Return (x, y) of the center of cell containing provided text 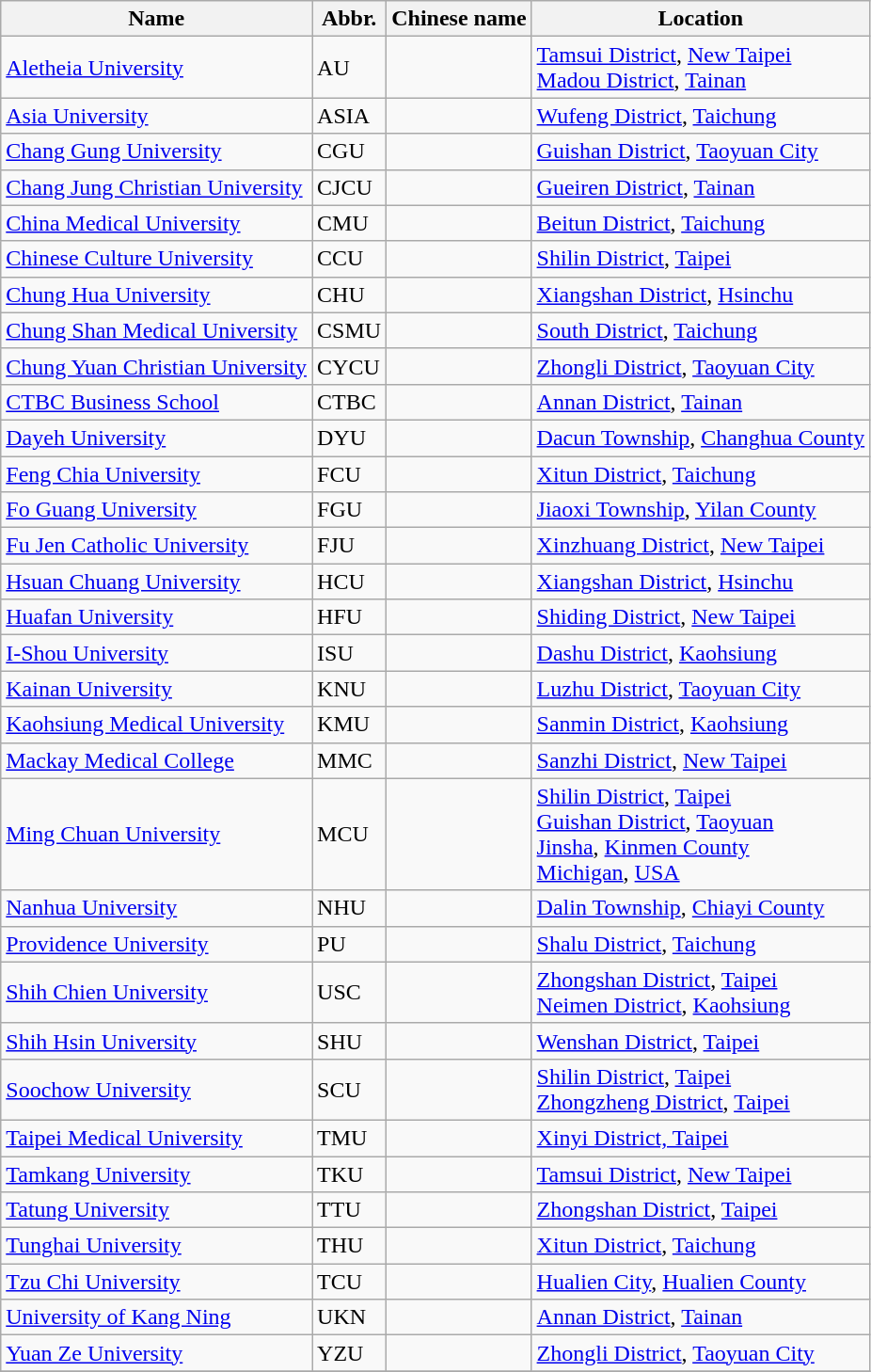
Kainan University (156, 689)
Dashu District, Kaohsiung (701, 653)
Beitun District, Taichung (701, 223)
Name (156, 19)
Kaohsiung Medical University (156, 725)
CMU (350, 223)
Wufeng District, Taichung (701, 116)
AU (350, 68)
Aletheia University (156, 68)
Chinese Culture University (156, 259)
I-Shou University (156, 653)
Tzu Chi University (156, 1282)
Huafan University (156, 617)
MMC (350, 760)
Shilin District, TaipeiGuishan District, TaoyuanJinsha, Kinmen CountyMichigan, USA (701, 834)
CGU (350, 152)
Shilin District, TaipeiZhongzheng District, Taipei (701, 1090)
Chang Jung Christian University (156, 187)
Taipei Medical University (156, 1138)
Zhongshan District, Taipei (701, 1210)
CTBC Business School (156, 402)
Tunghai University (156, 1246)
Providence University (156, 944)
ISU (350, 653)
Tatung University (156, 1210)
Sanzhi District, New Taipei (701, 760)
Shih Chien University (156, 992)
FGU (350, 510)
Yuan Ze University (156, 1353)
University of Kang Ning (156, 1317)
MCU (350, 834)
Nanhua University (156, 908)
Fu Jen Catholic University (156, 546)
Wenshan District, Taipei (701, 1041)
Shalu District, Taichung (701, 944)
Dayeh University (156, 438)
South District, Taichung (701, 330)
Chung Shan Medical University (156, 330)
Hsuan Chuang University (156, 582)
KMU (350, 725)
SHU (350, 1041)
Location (701, 19)
Tamkang University (156, 1173)
Gueiren District, Tainan (701, 187)
HCU (350, 582)
YZU (350, 1353)
ASIA (350, 116)
Guishan District, Taoyuan City (701, 152)
SCU (350, 1090)
Ming Chuan University (156, 834)
Chinese name (459, 19)
China Medical University (156, 223)
NHU (350, 908)
Luzhu District, Taoyuan City (701, 689)
TKU (350, 1173)
Shilin District, Taipei (701, 259)
THU (350, 1246)
Jiaoxi Township, Yilan County (701, 510)
PU (350, 944)
Shih Hsin University (156, 1041)
TMU (350, 1138)
CHU (350, 295)
UKN (350, 1317)
Chang Gung University (156, 152)
CCU (350, 259)
Hualien City, Hualien County (701, 1282)
Sanmin District, Kaohsiung (701, 725)
Mackay Medical College (156, 760)
Dacun Township, Changhua County (701, 438)
Tamsui District, New Taipei (701, 1173)
Tamsui District, New TaipeiMadou District, Tainan (701, 68)
KNU (350, 689)
CSMU (350, 330)
Soochow University (156, 1090)
HFU (350, 617)
Abbr. (350, 19)
Zhongshan District, TaipeiNeimen District, Kaohsiung (701, 992)
Dalin Township, Chiayi County (701, 908)
CYCU (350, 366)
TTU (350, 1210)
FCU (350, 473)
TCU (350, 1282)
Xinzhuang District, New Taipei (701, 546)
Fo Guang University (156, 510)
CTBC (350, 402)
DYU (350, 438)
USC (350, 992)
Xinyi District, Taipei (701, 1138)
Chung Hua University (156, 295)
FJU (350, 546)
CJCU (350, 187)
Shiding District, New Taipei (701, 617)
Asia University (156, 116)
Chung Yuan Christian University (156, 366)
Feng Chia University (156, 473)
